From the cell containing the given text, extract its center point as [X, Y] coordinate. 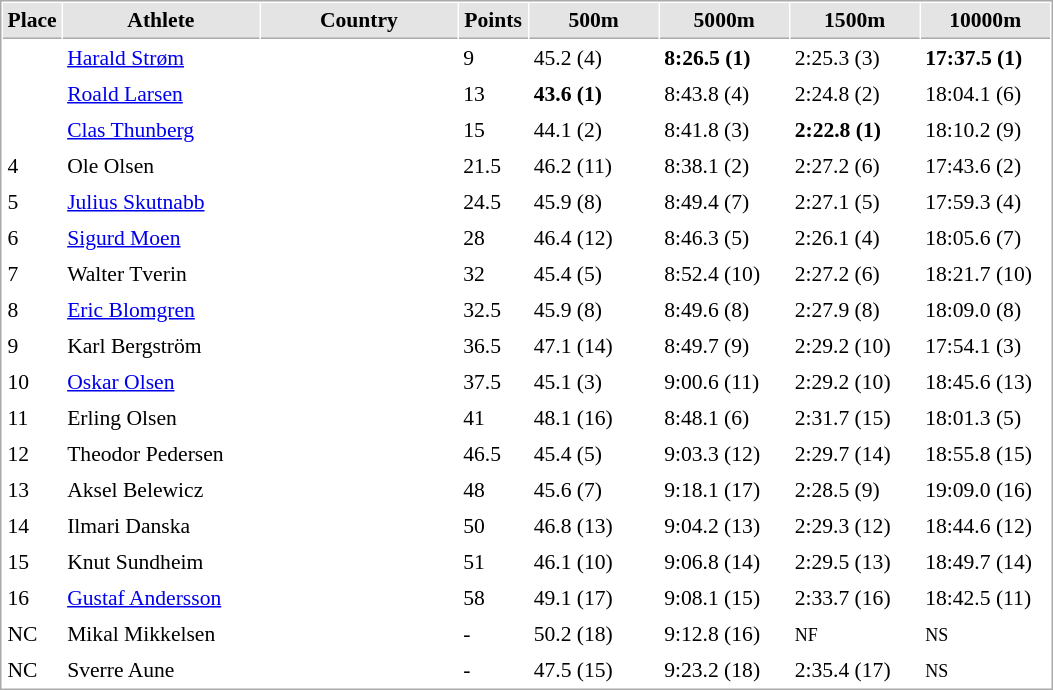
19:09.0 (16) [986, 489]
8:49.4 (7) [724, 201]
9:00.6 (11) [724, 381]
Erling Olsen [161, 417]
17:54.1 (3) [986, 345]
8 [32, 309]
16 [32, 597]
50 [494, 525]
41 [494, 417]
Harald Strøm [161, 57]
Sigurd Moen [161, 237]
9:04.2 (13) [724, 525]
9:08.1 (15) [724, 597]
18:10.2 (9) [986, 129]
5000m [724, 21]
Aksel Belewicz [161, 489]
Julius Skutnabb [161, 201]
8:46.3 (5) [724, 237]
18:45.6 (13) [986, 381]
11 [32, 417]
46.5 [494, 453]
18:21.7 (10) [986, 273]
Ilmari Danska [161, 525]
46.8 (13) [594, 525]
18:01.3 (5) [986, 417]
50.2 (18) [594, 633]
37.5 [494, 381]
17:43.6 (2) [986, 165]
45.2 (4) [594, 57]
9:06.8 (14) [724, 561]
8:43.8 (4) [724, 93]
Sverre Aune [161, 669]
Knut Sundheim [161, 561]
4 [32, 165]
21.5 [494, 165]
Clas Thunberg [161, 129]
500m [594, 21]
Place [32, 21]
48.1 (16) [594, 417]
Eric Blomgren [161, 309]
32.5 [494, 309]
9:18.1 (17) [724, 489]
2:27.1 (5) [854, 201]
8:49.7 (9) [724, 345]
18:49.7 (14) [986, 561]
24.5 [494, 201]
44.1 (2) [594, 129]
2:29.5 (13) [854, 561]
2:26.1 (4) [854, 237]
43.6 (1) [594, 93]
18:42.5 (11) [986, 597]
8:26.5 (1) [724, 57]
Oskar Olsen [161, 381]
45.6 (7) [594, 489]
NF [854, 633]
18:55.8 (15) [986, 453]
2:28.5 (9) [854, 489]
2:25.3 (3) [854, 57]
18:44.6 (12) [986, 525]
Country [359, 21]
58 [494, 597]
Walter Tverin [161, 273]
2:29.7 (14) [854, 453]
2:35.4 (17) [854, 669]
46.4 (12) [594, 237]
51 [494, 561]
28 [494, 237]
32 [494, 273]
8:52.4 (10) [724, 273]
1500m [854, 21]
18:05.6 (7) [986, 237]
2:31.7 (15) [854, 417]
12 [32, 453]
49.1 (17) [594, 597]
17:59.3 (4) [986, 201]
10000m [986, 21]
47.1 (14) [594, 345]
10 [32, 381]
17:37.5 (1) [986, 57]
5 [32, 201]
Ole Olsen [161, 165]
Theodor Pedersen [161, 453]
8:48.1 (6) [724, 417]
Mikal Mikkelsen [161, 633]
6 [32, 237]
48 [494, 489]
2:22.8 (1) [854, 129]
Karl Bergström [161, 345]
2:24.8 (2) [854, 93]
18:09.0 (8) [986, 309]
45.1 (3) [594, 381]
2:27.9 (8) [854, 309]
46.2 (11) [594, 165]
8:38.1 (2) [724, 165]
Points [494, 21]
2:33.7 (16) [854, 597]
7 [32, 273]
47.5 (15) [594, 669]
9:12.8 (16) [724, 633]
18:04.1 (6) [986, 93]
36.5 [494, 345]
Roald Larsen [161, 93]
9:23.2 (18) [724, 669]
8:49.6 (8) [724, 309]
8:41.8 (3) [724, 129]
14 [32, 525]
Gustaf Andersson [161, 597]
46.1 (10) [594, 561]
2:29.3 (12) [854, 525]
Athlete [161, 21]
9:03.3 (12) [724, 453]
